Locate the cell with the specified text and output its (X, Y) center coordinate. 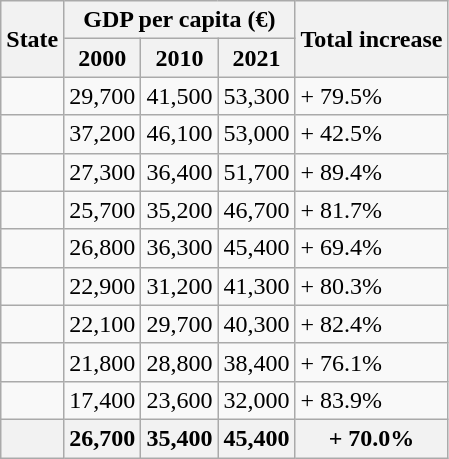
51,700 (256, 172)
+ 83.9% (372, 400)
37,200 (102, 134)
41,300 (256, 286)
+ 70.0% (372, 438)
22,100 (102, 324)
32,000 (256, 400)
2010 (180, 58)
36,300 (180, 248)
21,800 (102, 362)
2021 (256, 58)
38,400 (256, 362)
+ 81.7% (372, 210)
28,800 (180, 362)
25,700 (102, 210)
State (32, 39)
40,300 (256, 324)
46,700 (256, 210)
31,200 (180, 286)
26,800 (102, 248)
+ 76.1% (372, 362)
Total increase (372, 39)
35,200 (180, 210)
GDP per capita (€) (180, 20)
2000 (102, 58)
22,900 (102, 286)
35,400 (180, 438)
+ 80.3% (372, 286)
+ 69.4% (372, 248)
17,400 (102, 400)
53,300 (256, 96)
23,600 (180, 400)
53,000 (256, 134)
36,400 (180, 172)
+ 79.5% (372, 96)
27,300 (102, 172)
+ 82.4% (372, 324)
+ 89.4% (372, 172)
+ 42.5% (372, 134)
46,100 (180, 134)
26,700 (102, 438)
41,500 (180, 96)
